For the text-containing cell, return its midpoint in (X, Y) coordinate format. 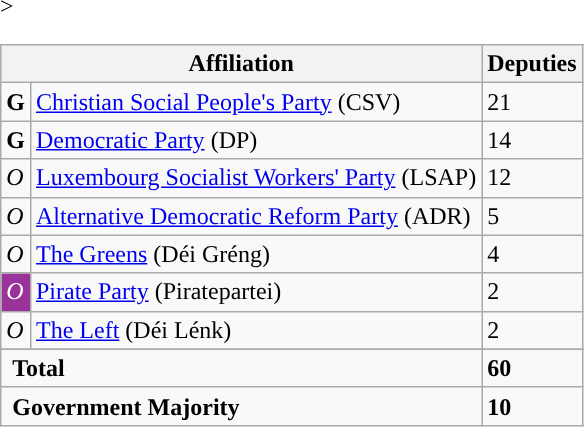
12 (532, 178)
60 (532, 368)
Deputies (532, 64)
4 (532, 254)
Christian Social People's Party (CSV) (256, 102)
Affiliation (242, 64)
14 (532, 140)
21 (532, 102)
The Left (Déi Lénk) (256, 330)
Government Majority (242, 406)
Luxembourg Socialist Workers' Party (LSAP) (256, 178)
Alternative Democratic Reform Party (ADR) (256, 216)
10 (532, 406)
Democratic Party (DP) (256, 140)
Pirate Party (Piratepartei) (256, 292)
5 (532, 216)
Total (242, 368)
The Greens (Déi Gréng) (256, 254)
